Locate the cell with the specified text and output its (X, Y) center coordinate. 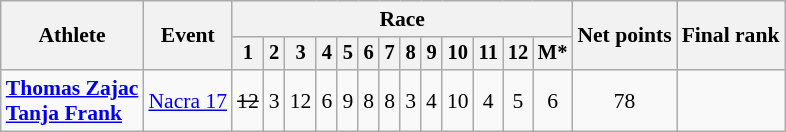
Thomas ZajacTanja Frank (72, 100)
2 (274, 54)
1 (248, 54)
Athlete (72, 36)
Race (402, 19)
78 (624, 100)
Event (188, 36)
Nacra 17 (188, 100)
11 (488, 54)
M* (552, 54)
Final rank (731, 36)
7 (390, 54)
Net points (624, 36)
